Scan for the cell matching the given text and deliver its [X, Y] coordinate at center. 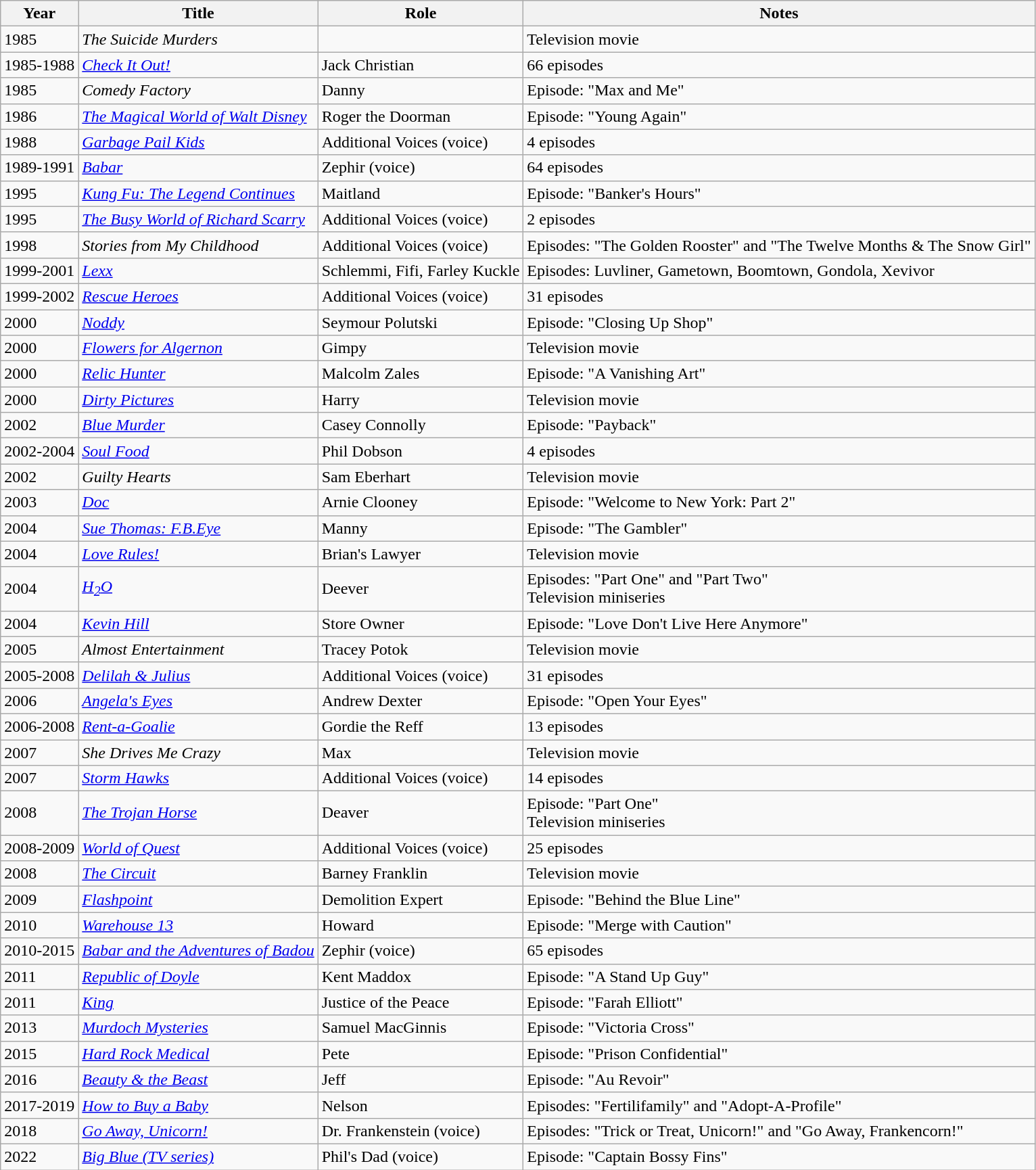
2010-2015 [39, 951]
Demolition Expert [421, 899]
2 episodes [779, 219]
Big Blue (TV series) [198, 1156]
Harry [421, 400]
Gimpy [421, 348]
Roger the Doorman [421, 116]
2006-2008 [39, 726]
Title [198, 14]
Episodes: Luvliner, Gametown, Boomtown, Gondola, Xevivor [779, 271]
Tracey Potok [421, 649]
Episode: "Farah Elliott" [779, 1002]
65 episodes [779, 951]
Beauty & the Beast [198, 1079]
Delilah & Julius [198, 675]
Garbage Pail Kids [198, 142]
Store Owner [421, 624]
Nelson [421, 1105]
Arnie Clooney [421, 502]
Dr. Frankenstein (voice) [421, 1131]
Stories from My Childhood [198, 245]
Hard Rock Medical [198, 1054]
Role [421, 14]
Soul Food [198, 451]
Episodes: "Trick or Treat, Unicorn!" and "Go Away, Frankencorn!" [779, 1131]
Notes [779, 14]
Gordie the Reff [421, 726]
Episode: "Open Your Eyes" [779, 701]
Flowers for Algernon [198, 348]
Episode: "Behind the Blue Line" [779, 899]
Pete [421, 1054]
13 episodes [779, 726]
World of Quest [198, 848]
Kung Fu: The Legend Continues [198, 193]
1988 [39, 142]
Episode: "Victoria Cross" [779, 1028]
Babar [198, 168]
1999-2001 [39, 271]
Deever [421, 588]
Comedy Factory [198, 91]
2002-2004 [39, 451]
Murdoch Mysteries [198, 1028]
64 episodes [779, 168]
Lexx [198, 271]
Phil Dobson [421, 451]
Episode: "Au Revoir" [779, 1079]
Rescue Heroes [198, 296]
Check It Out! [198, 65]
The Busy World of Richard Scarry [198, 219]
Andrew Dexter [421, 701]
Episode: "Part One"Television miniseries [779, 813]
Justice of the Peace [421, 1002]
66 episodes [779, 65]
Schlemmi, Fifi, Farley Kuckle [421, 271]
Love Rules! [198, 554]
2022 [39, 1156]
2018 [39, 1131]
1986 [39, 116]
Manny [421, 528]
Howard [421, 925]
Kent Maddox [421, 977]
2005 [39, 649]
Dirty Pictures [198, 400]
2017-2019 [39, 1105]
Episode: "Welcome to New York: Part 2" [779, 502]
Episode: "A Stand Up Guy" [779, 977]
2013 [39, 1028]
Episode: "The Gambler" [779, 528]
Episode: "Young Again" [779, 116]
Episode: "Captain Bossy Fins" [779, 1156]
Jeff [421, 1079]
H2O [198, 588]
2008-2009 [39, 848]
Episodes: "Fertilifamily" and "Adopt-A-Profile" [779, 1105]
Casey Connolly [421, 425]
Episode: "Closing Up Shop" [779, 323]
1999-2002 [39, 296]
2016 [39, 1079]
Episodes: "The Golden Rooster" and "The Twelve Months & The Snow Girl" [779, 245]
1989-1991 [39, 168]
Malcolm Zales [421, 374]
2009 [39, 899]
Flashpoint [198, 899]
The Trojan Horse [198, 813]
Noddy [198, 323]
1985-1988 [39, 65]
Episode: "Merge with Caution" [779, 925]
Danny [421, 91]
Babar and the Adventures of Badou [198, 951]
Relic Hunter [198, 374]
Year [39, 14]
She Drives Me Crazy [198, 753]
Seymour Polutski [421, 323]
Max [421, 753]
Jack Christian [421, 65]
Angela's Eyes [198, 701]
2003 [39, 502]
Sam Eberhart [421, 477]
Go Away, Unicorn! [198, 1131]
Warehouse 13 [198, 925]
Episode: "Max and Me" [779, 91]
How to Buy a Baby [198, 1105]
Doc [198, 502]
Maitland [421, 193]
2006 [39, 701]
Deaver [421, 813]
Storm Hawks [198, 778]
Brian's Lawyer [421, 554]
1998 [39, 245]
Episode: "Payback" [779, 425]
2010 [39, 925]
Guilty Hearts [198, 477]
Samuel MacGinnis [421, 1028]
2005-2008 [39, 675]
Republic of Doyle [198, 977]
Rent-a-Goalie [198, 726]
The Magical World of Walt Disney [198, 116]
Episode: "Prison Confidential" [779, 1054]
Phil's Dad (voice) [421, 1156]
Episode: "Love Don't Live Here Anymore" [779, 624]
King [198, 1002]
25 episodes [779, 848]
Almost Entertainment [198, 649]
Kevin Hill [198, 624]
Episode: "A Vanishing Art" [779, 374]
Sue Thomas: F.B.Eye [198, 528]
Episode: "Banker's Hours" [779, 193]
Blue Murder [198, 425]
2015 [39, 1054]
14 episodes [779, 778]
The Circuit [198, 874]
The Suicide Murders [198, 39]
Episodes: "Part One" and "Part Two"Television miniseries [779, 588]
Barney Franklin [421, 874]
